Return the (X, Y) coordinate for the center point of the cell that contains the specified text.  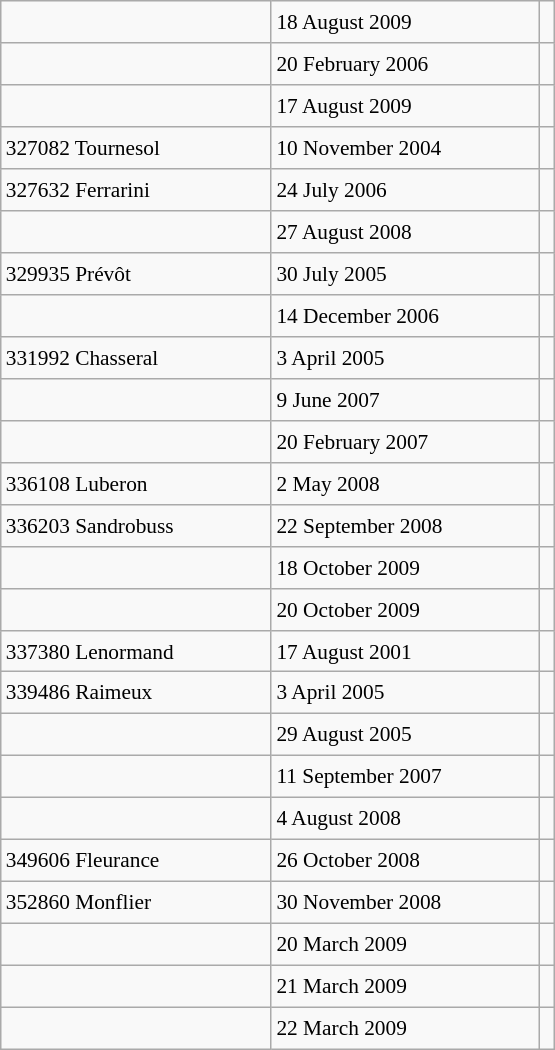
29 August 2005 (405, 735)
20 October 2009 (405, 609)
22 March 2009 (405, 1028)
339486 Raimeux (136, 693)
4 August 2008 (405, 819)
352860 Monflier (136, 903)
20 February 2006 (405, 64)
17 August 2009 (405, 106)
11 September 2007 (405, 777)
2 May 2008 (405, 483)
9 June 2007 (405, 399)
27 August 2008 (405, 232)
18 August 2009 (405, 22)
331992 Chasseral (136, 358)
24 July 2006 (405, 190)
30 July 2005 (405, 274)
20 March 2009 (405, 945)
21 March 2009 (405, 986)
18 October 2009 (405, 567)
329935 Prévôt (136, 274)
17 August 2001 (405, 651)
327082 Tournesol (136, 148)
20 February 2007 (405, 441)
349606 Fleurance (136, 861)
26 October 2008 (405, 861)
22 September 2008 (405, 525)
10 November 2004 (405, 148)
327632 Ferrarini (136, 190)
337380 Lenormand (136, 651)
336108 Luberon (136, 483)
14 December 2006 (405, 316)
336203 Sandrobuss (136, 525)
30 November 2008 (405, 903)
